Find where the given text appears and provide that cell's center as (X, Y) coordinate. 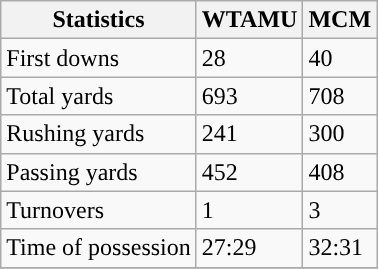
Passing yards (99, 172)
MCM (340, 20)
452 (250, 172)
27:29 (250, 248)
408 (340, 172)
WTAMU (250, 20)
300 (340, 134)
First downs (99, 58)
Total yards (99, 96)
693 (250, 96)
708 (340, 96)
1 (250, 210)
3 (340, 210)
40 (340, 58)
Time of possession (99, 248)
241 (250, 134)
Statistics (99, 20)
28 (250, 58)
Turnovers (99, 210)
32:31 (340, 248)
Rushing yards (99, 134)
